Scan for the cell matching the given text and deliver its (X, Y) coordinate at center. 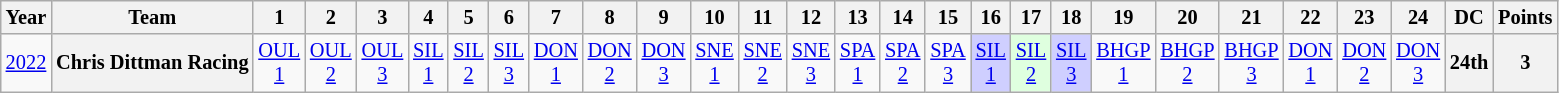
21 (1251, 17)
5 (468, 17)
10 (714, 17)
23 (1364, 17)
SPA3 (948, 63)
15 (948, 17)
24th (1469, 63)
SPA2 (902, 63)
2 (331, 17)
7 (556, 17)
11 (763, 17)
12 (811, 17)
BHGP3 (1251, 63)
OUL2 (331, 63)
Year (26, 17)
BHGP1 (1123, 63)
18 (1071, 17)
OUL3 (383, 63)
19 (1123, 17)
16 (991, 17)
20 (1187, 17)
Chris Dittman Racing (152, 63)
BHGP2 (1187, 63)
OUL1 (279, 63)
2022 (26, 63)
SNE1 (714, 63)
22 (1311, 17)
Points (1525, 17)
SPA1 (858, 63)
4 (428, 17)
SNE3 (811, 63)
17 (1031, 17)
6 (509, 17)
SNE2 (763, 63)
24 (1418, 17)
14 (902, 17)
9 (664, 17)
Team (152, 17)
8 (610, 17)
DC (1469, 17)
13 (858, 17)
1 (279, 17)
